Pinpoint the cell where the given text exists, returning its (x, y) midpoint coordinate. 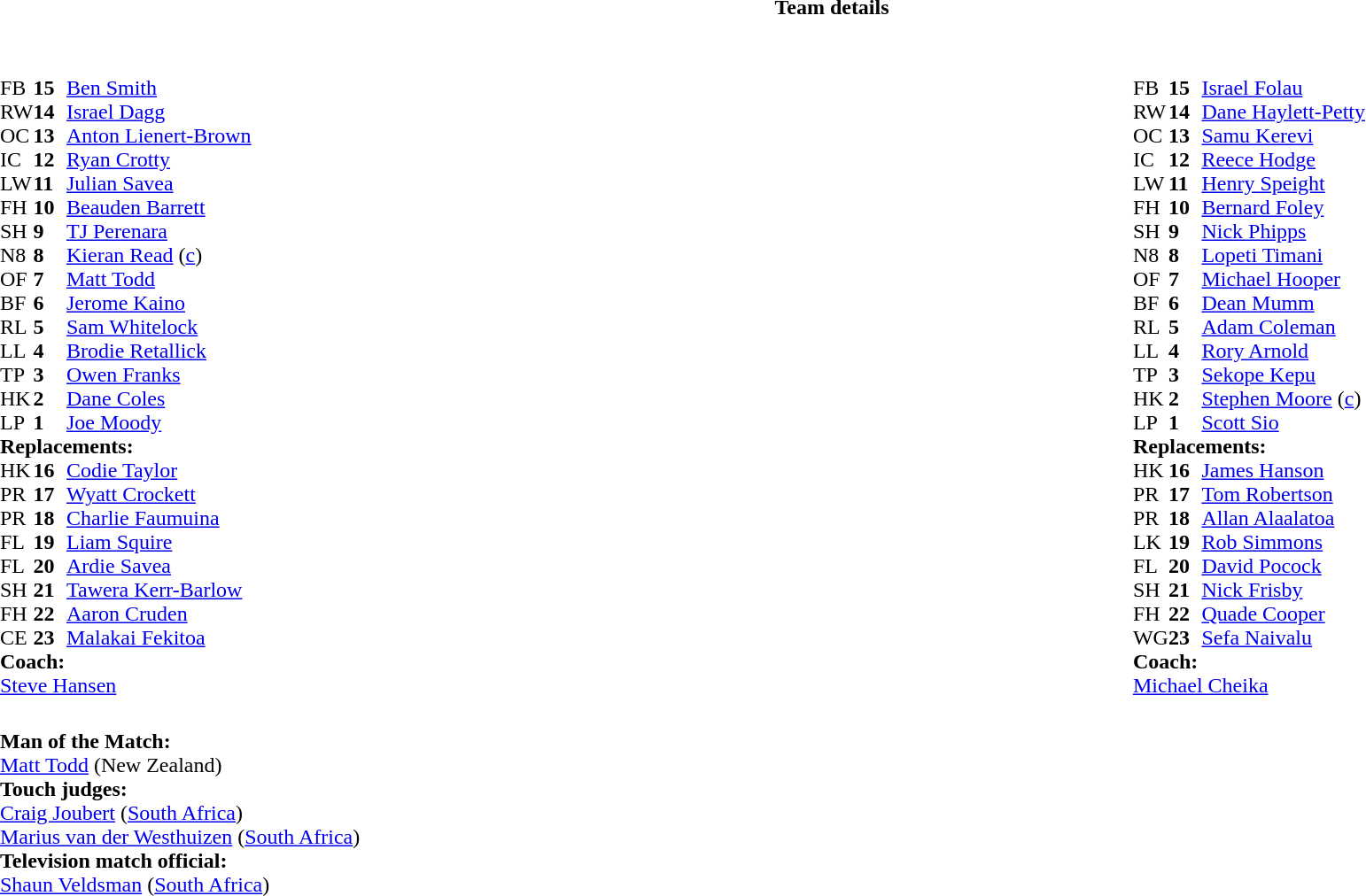
Sam Whitelock (159, 328)
Reece Hodge (1283, 159)
LK (1151, 542)
Scott Sio (1283, 423)
Rob Simmons (1283, 542)
Beauden Barrett (159, 207)
Dean Mumm (1283, 303)
Henry Speight (1283, 184)
Dane Coles (159, 398)
Israel Dagg (159, 112)
Bernard Foley (1283, 207)
Anton Lienert-Brown (159, 136)
Samu Kerevi (1283, 136)
Jerome Kaino (159, 303)
Tawera Kerr-Barlow (159, 590)
CE (17, 637)
Wyatt Crockett (159, 494)
Dane Haylett-Petty (1283, 112)
Joe Moody (159, 423)
Michael Cheika (1249, 685)
James Hanson (1283, 471)
Michael Hooper (1283, 280)
Rory Arnold (1283, 351)
Owen Franks (159, 375)
Nick Phipps (1283, 232)
Adam Coleman (1283, 328)
Liam Squire (159, 542)
Sekope Kepu (1283, 375)
Nick Frisby (1283, 590)
Stephen Moore (c) (1283, 398)
Charlie Faumuina (159, 519)
Julian Savea (159, 184)
David Pocock (1283, 567)
Lopeti Timani (1283, 255)
Ben Smith (159, 89)
Ardie Savea (159, 567)
Sefa Naivalu (1283, 637)
Steve Hansen (126, 685)
TJ Perenara (159, 232)
Allan Alaalatoa (1283, 519)
Quade Cooper (1283, 614)
Ryan Crotty (159, 159)
Malakai Fekitoa (159, 637)
Brodie Retallick (159, 351)
Kieran Read (c) (159, 255)
WG (1151, 637)
Matt Todd (159, 280)
Tom Robertson (1283, 494)
Aaron Cruden (159, 614)
Codie Taylor (159, 471)
Israel Folau (1283, 89)
